From the cell containing the given text, extract its center point as (X, Y) coordinate. 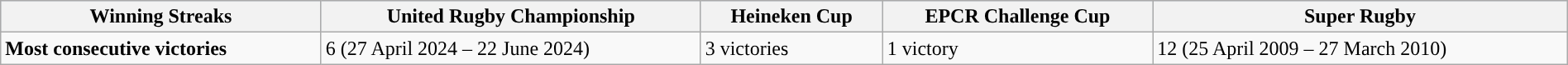
6 (27 April 2024 – 22 June 2024) (511, 48)
12 (25 April 2009 – 27 March 2010) (1360, 48)
EPCR Challenge Cup (1017, 17)
1 victory (1017, 48)
United Rugby Championship (511, 17)
3 victories (791, 48)
Super Rugby (1360, 17)
Most consecutive victories (160, 48)
Winning Streaks (160, 17)
Heineken Cup (791, 17)
